From the cell containing the given text, extract its center point as (x, y) coordinate. 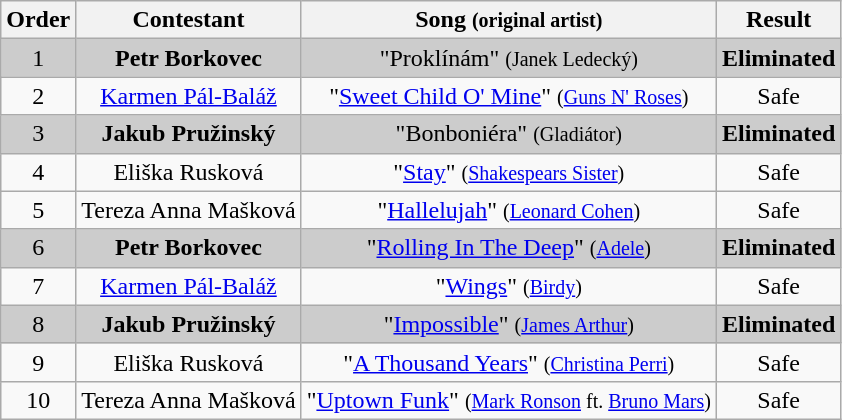
6 (38, 248)
"Bonboniéra" (Gladiátor) (508, 134)
9 (38, 362)
"Sweet Child O' Mine" (Guns N' Roses) (508, 96)
"Uptown Funk" (Mark Ronson ft. Bruno Mars) (508, 400)
"Wings" (Birdy) (508, 286)
"Impossible" (James Arthur) (508, 324)
"Hallelujah" (Leonard Cohen) (508, 210)
Song (original artist) (508, 20)
"Rolling In The Deep" (Adele) (508, 248)
"A Thousand Years" (Christina Perri) (508, 362)
5 (38, 210)
7 (38, 286)
"Stay" (Shakespears Sister) (508, 172)
8 (38, 324)
Contestant (188, 20)
3 (38, 134)
Order (38, 20)
10 (38, 400)
"Proklínám" (Janek Ledecký) (508, 58)
Result (778, 20)
4 (38, 172)
2 (38, 96)
1 (38, 58)
